Provide the (X, Y) coordinate of the cell's center where the given text is located.  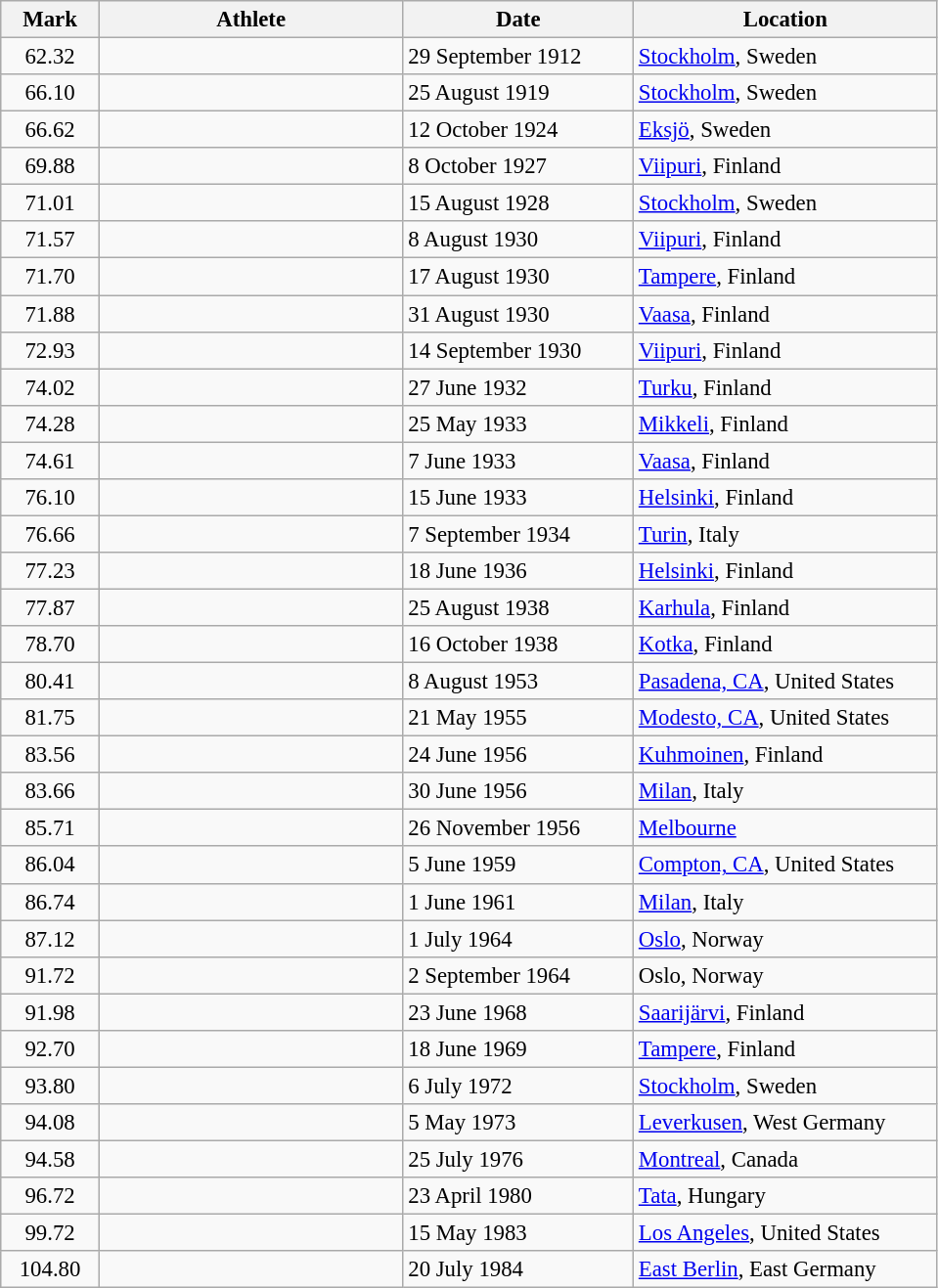
74.61 (51, 461)
91.72 (51, 975)
26 November 1956 (518, 828)
12 October 1924 (518, 130)
Kotka, Finland (786, 644)
69.88 (51, 166)
East Berlin, East Germany (786, 1269)
Leverkusen, West Germany (786, 1123)
Date (518, 20)
14 September 1930 (518, 350)
15 June 1933 (518, 498)
Location (786, 20)
83.66 (51, 791)
62.32 (51, 57)
76.10 (51, 498)
83.56 (51, 755)
74.02 (51, 387)
Karhula, Finland (786, 607)
31 August 1930 (518, 314)
104.80 (51, 1269)
17 August 1930 (518, 277)
8 August 1953 (518, 682)
87.12 (51, 939)
1 July 1964 (518, 939)
71.70 (51, 277)
24 June 1956 (518, 755)
Saarijärvi, Finland (786, 1012)
Compton, CA, United States (786, 866)
91.98 (51, 1012)
Kuhmoinen, Finland (786, 755)
93.80 (51, 1086)
96.72 (51, 1196)
1 June 1961 (518, 902)
Turku, Finland (786, 387)
7 June 1933 (518, 461)
71.57 (51, 240)
2 September 1964 (518, 975)
Pasadena, CA, United States (786, 682)
92.70 (51, 1049)
5 May 1973 (518, 1123)
80.41 (51, 682)
6 July 1972 (518, 1086)
25 July 1976 (518, 1159)
77.87 (51, 607)
23 June 1968 (518, 1012)
8 August 1930 (518, 240)
94.08 (51, 1123)
66.10 (51, 93)
21 May 1955 (518, 718)
Athlete (250, 20)
25 August 1919 (518, 93)
15 May 1983 (518, 1233)
85.71 (51, 828)
Mikkeli, Finland (786, 423)
86.74 (51, 902)
Turin, Italy (786, 534)
5 June 1959 (518, 866)
72.93 (51, 350)
30 June 1956 (518, 791)
8 October 1927 (518, 166)
81.75 (51, 718)
25 May 1933 (518, 423)
76.66 (51, 534)
15 August 1928 (518, 203)
27 June 1932 (518, 387)
78.70 (51, 644)
20 July 1984 (518, 1269)
16 October 1938 (518, 644)
86.04 (51, 866)
Mark (51, 20)
Tata, Hungary (786, 1196)
25 August 1938 (518, 607)
Melbourne (786, 828)
23 April 1980 (518, 1196)
99.72 (51, 1233)
Los Angeles, United States (786, 1233)
94.58 (51, 1159)
74.28 (51, 423)
Montreal, Canada (786, 1159)
18 June 1936 (518, 571)
66.62 (51, 130)
71.88 (51, 314)
29 September 1912 (518, 57)
18 June 1969 (518, 1049)
77.23 (51, 571)
Modesto, CA, United States (786, 718)
7 September 1934 (518, 534)
71.01 (51, 203)
Eksjö, Sweden (786, 130)
